From the cell containing the given text, extract its center point as [X, Y] coordinate. 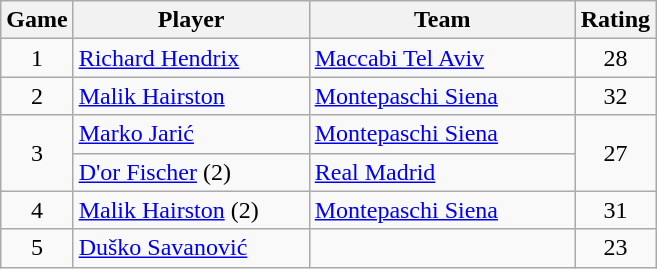
1 [37, 58]
5 [37, 248]
Team [442, 20]
Rating [615, 20]
D'or Fischer (2) [191, 172]
Malik Hairston [191, 96]
4 [37, 210]
23 [615, 248]
Real Madrid [442, 172]
31 [615, 210]
27 [615, 153]
Malik Hairston (2) [191, 210]
Maccabi Tel Aviv [442, 58]
Game [37, 20]
Marko Jarić [191, 134]
Richard Hendrix [191, 58]
Duško Savanović [191, 248]
28 [615, 58]
3 [37, 153]
2 [37, 96]
32 [615, 96]
Player [191, 20]
